Capture the cell that displays the provided text and extract its [X, Y] central coordinate. 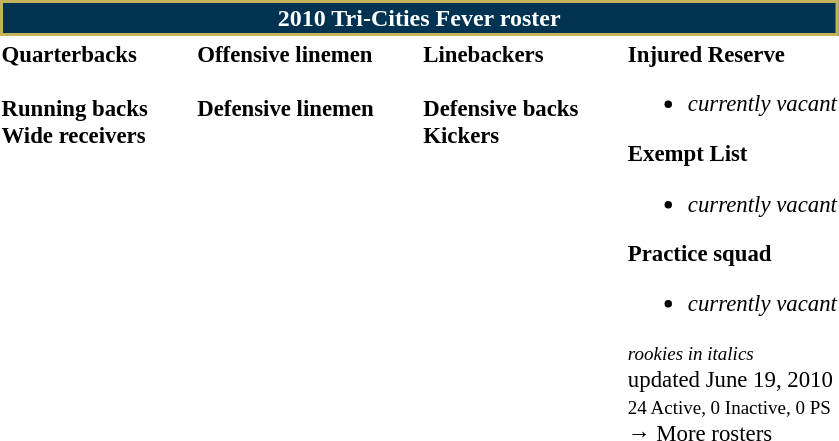
2010 Tri-Cities Fever roster [419, 18]
